Locate the cell with the specified text and output its (x, y) center coordinate. 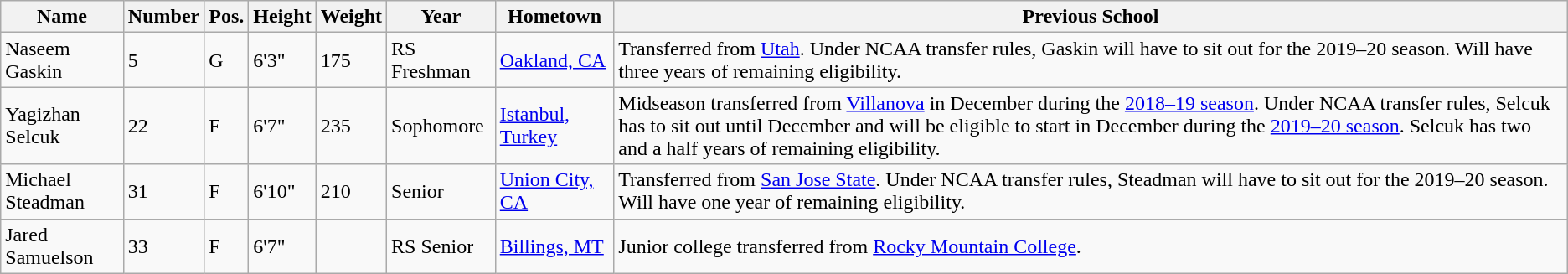
Number (163, 17)
RS Freshman (441, 60)
22 (163, 126)
Transferred from Utah. Under NCAA transfer rules, Gaskin will have to sit out for the 2019–20 season. Will have three years of remaining eligibility. (1091, 60)
Year (441, 17)
175 (351, 60)
Oakland, CA (554, 60)
235 (351, 126)
Michael Steadman (62, 191)
Naseem Gaskin (62, 60)
Senior (441, 191)
Sophomore (441, 126)
RS Senior (441, 246)
Height (282, 17)
6'10" (282, 191)
31 (163, 191)
Previous School (1091, 17)
Istanbul, Turkey (554, 126)
210 (351, 191)
Weight (351, 17)
Yagizhan Selcuk (62, 126)
33 (163, 246)
Name (62, 17)
Pos. (226, 17)
Hometown (554, 17)
Union City, CA (554, 191)
5 (163, 60)
Billings, MT (554, 246)
G (226, 60)
6'3" (282, 60)
Jared Samuelson (62, 246)
Junior college transferred from Rocky Mountain College. (1091, 246)
